Return (x, y) of the center of cell containing provided text 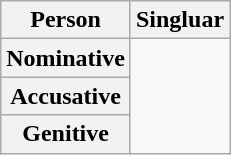
Person (66, 20)
Singluar (180, 20)
Nominative (66, 58)
Genitive (66, 134)
Accusative (66, 96)
